Determine the [x, y] coordinate at the center of the cell enclosing the given text.  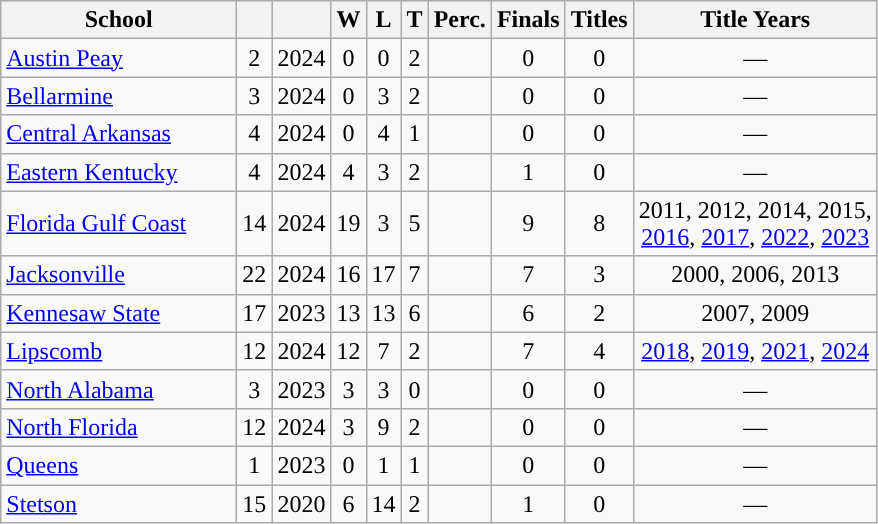
Stetson [119, 503]
19 [348, 224]
2007, 2009 [755, 313]
Bellarmine [119, 96]
5 [414, 224]
Austin Peay [119, 58]
Perc. [460, 20]
Titles [599, 20]
Title Years [755, 20]
2011, 2012, 2014, 2015,2016, 2017, 2022, 2023 [755, 224]
8 [599, 224]
Queens [119, 465]
Finals [528, 20]
T [414, 20]
North Alabama [119, 389]
15 [254, 503]
16 [348, 275]
L [384, 20]
Eastern Kentucky [119, 172]
Kennesaw State [119, 313]
2020 [302, 503]
Jacksonville [119, 275]
22 [254, 275]
Central Arkansas [119, 134]
2000, 2006, 2013 [755, 275]
W [348, 20]
Florida Gulf Coast [119, 224]
Lipscomb [119, 351]
2018, 2019, 2021, 2024 [755, 351]
School [119, 20]
North Florida [119, 427]
